Identify which cell holds the provided text, then report its (X, Y) central coordinate. 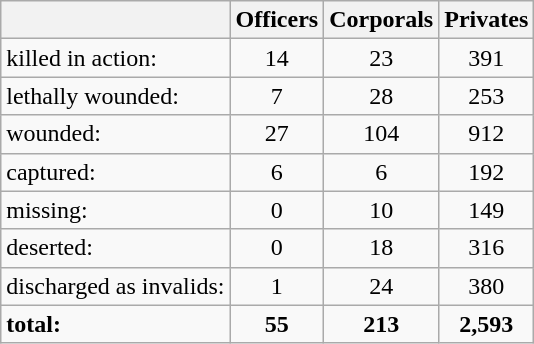
total: (116, 324)
discharged as invalids: (116, 286)
1 (277, 286)
213 (382, 324)
14 (277, 58)
Privates (486, 20)
192 (486, 172)
28 (382, 96)
55 (277, 324)
10 (382, 210)
wounded: (116, 134)
104 (382, 134)
7 (277, 96)
deserted: (116, 248)
391 (486, 58)
missing: (116, 210)
316 (486, 248)
253 (486, 96)
Officers (277, 20)
149 (486, 210)
killed in action: (116, 58)
23 (382, 58)
380 (486, 286)
lethally wounded: (116, 96)
24 (382, 286)
18 (382, 248)
Corporals (382, 20)
captured: (116, 172)
912 (486, 134)
27 (277, 134)
2,593 (486, 324)
